Capture the cell that displays the provided text and extract its [x, y] central coordinate. 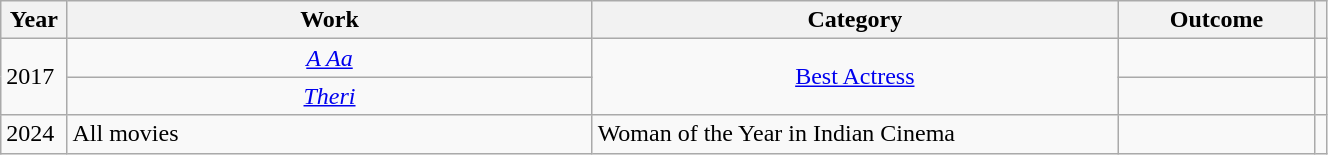
Year [34, 20]
2024 [34, 134]
Category [854, 20]
2017 [34, 77]
Best Actress [854, 77]
Woman of the Year in Indian Cinema [854, 134]
Theri [330, 96]
All movies [330, 134]
Outcome [1217, 20]
Work [330, 20]
A Aa [330, 58]
